Provide the [X, Y] coordinate of the cell's center where the given text is located.  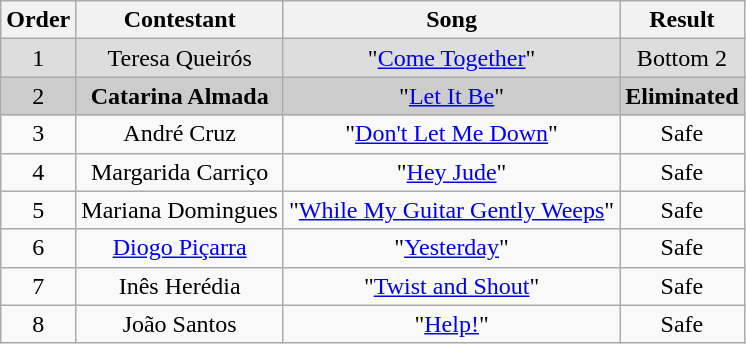
André Cruz [180, 134]
Margarida Carriço [180, 172]
Result [682, 20]
7 [38, 286]
João Santos [180, 324]
"Come Together" [451, 58]
6 [38, 248]
5 [38, 210]
"Let It Be" [451, 96]
"Twist and Shout" [451, 286]
Mariana Domingues [180, 210]
Order [38, 20]
"Yesterday" [451, 248]
"While My Guitar Gently Weeps" [451, 210]
4 [38, 172]
Bottom 2 [682, 58]
"Hey Jude" [451, 172]
Catarina Almada [180, 96]
"Don't Let Me Down" [451, 134]
Inês Herédia [180, 286]
8 [38, 324]
3 [38, 134]
2 [38, 96]
1 [38, 58]
Eliminated [682, 96]
Contestant [180, 20]
Teresa Queirós [180, 58]
"Help!" [451, 324]
Diogo Piçarra [180, 248]
Song [451, 20]
